Return (X, Y) of the center of cell containing provided text 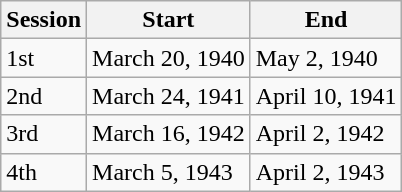
Session (44, 20)
April 10, 1941 (326, 96)
1st (44, 58)
3rd (44, 134)
March 16, 1942 (169, 134)
March 24, 1941 (169, 96)
End (326, 20)
March 20, 1940 (169, 58)
March 5, 1943 (169, 172)
Start (169, 20)
April 2, 1943 (326, 172)
April 2, 1942 (326, 134)
4th (44, 172)
May 2, 1940 (326, 58)
2nd (44, 96)
